Find where the given text appears and provide that cell's center as (X, Y) coordinate. 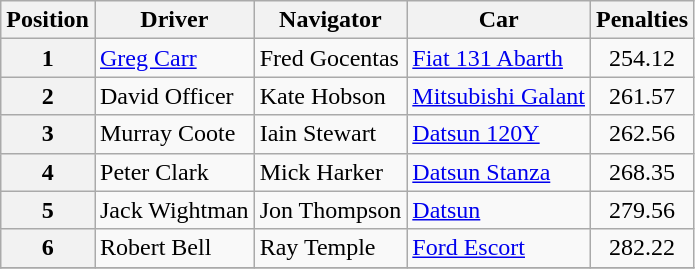
Fred Gocentas (330, 58)
282.22 (642, 248)
Driver (174, 20)
262.56 (642, 134)
Datsun (499, 210)
Datsun Stanza (499, 172)
Jon Thompson (330, 210)
268.35 (642, 172)
Ray Temple (330, 248)
Robert Bell (174, 248)
Iain Stewart (330, 134)
Mick Harker (330, 172)
Fiat 131 Abarth (499, 58)
Penalties (642, 20)
2 (48, 96)
5 (48, 210)
David Officer (174, 96)
Ford Escort (499, 248)
3 (48, 134)
Car (499, 20)
6 (48, 248)
Navigator (330, 20)
Kate Hobson (330, 96)
Murray Coote (174, 134)
Jack Wightman (174, 210)
1 (48, 58)
Position (48, 20)
261.57 (642, 96)
254.12 (642, 58)
Peter Clark (174, 172)
Mitsubishi Galant (499, 96)
Greg Carr (174, 58)
279.56 (642, 210)
Datsun 120Y (499, 134)
4 (48, 172)
